Pinpoint the cell where the given text exists, returning its [X, Y] midpoint coordinate. 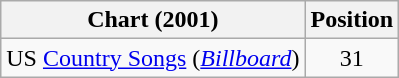
Chart (2001) [153, 20]
Position [352, 20]
31 [352, 58]
US Country Songs (Billboard) [153, 58]
